Find where the given text appears and provide that cell's center as (x, y) coordinate. 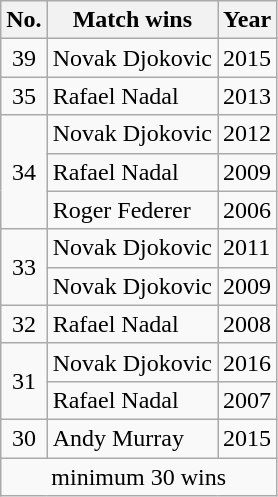
Match wins (132, 20)
33 (24, 267)
39 (24, 58)
35 (24, 96)
Year (248, 20)
Roger Federer (132, 210)
30 (24, 438)
No. (24, 20)
2008 (248, 324)
2012 (248, 134)
2007 (248, 400)
34 (24, 172)
2006 (248, 210)
minimum 30 wins (139, 477)
2016 (248, 362)
32 (24, 324)
2011 (248, 248)
Andy Murray (132, 438)
31 (24, 381)
2013 (248, 96)
